Extract the [X, Y] coordinate from the center of the cell holding the provided text.  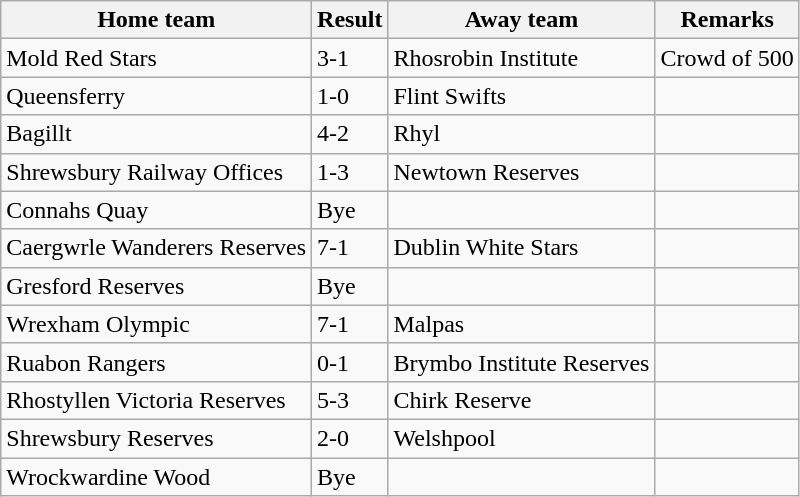
Wrexham Olympic [156, 324]
5-3 [350, 400]
1-0 [350, 96]
Shrewsbury Reserves [156, 438]
Chirk Reserve [522, 400]
Queensferry [156, 96]
Rhyl [522, 134]
2-0 [350, 438]
Crowd of 500 [727, 58]
Wrockwardine Wood [156, 477]
Caergwrle Wanderers Reserves [156, 248]
3-1 [350, 58]
Dublin White Stars [522, 248]
Bagillt [156, 134]
Connahs Quay [156, 210]
Rhosrobin Institute [522, 58]
Newtown Reserves [522, 172]
0-1 [350, 362]
Home team [156, 20]
Malpas [522, 324]
Remarks [727, 20]
Away team [522, 20]
1-3 [350, 172]
Shrewsbury Railway Offices [156, 172]
Brymbo Institute Reserves [522, 362]
Gresford Reserves [156, 286]
Result [350, 20]
4-2 [350, 134]
Welshpool [522, 438]
Ruabon Rangers [156, 362]
Flint Swifts [522, 96]
Rhostyllen Victoria Reserves [156, 400]
Mold Red Stars [156, 58]
